Capture the cell that displays the provided text and extract its (X, Y) central coordinate. 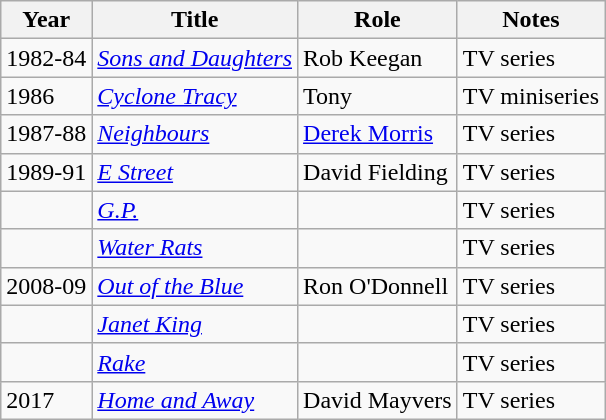
Water Rats (195, 248)
Title (195, 20)
Out of the Blue (195, 286)
1986 (46, 96)
2008-09 (46, 286)
2017 (46, 400)
1989-91 (46, 172)
1987-88 (46, 134)
Home and Away (195, 400)
David Mayvers (378, 400)
Derek Morris (378, 134)
E Street (195, 172)
Rake (195, 362)
1982-84 (46, 58)
Neighbours (195, 134)
Role (378, 20)
David Fielding (378, 172)
Year (46, 20)
Tony (378, 96)
Rob Keegan (378, 58)
Sons and Daughters (195, 58)
Cyclone Tracy (195, 96)
Janet King (195, 324)
Notes (530, 20)
G.P. (195, 210)
TV miniseries (530, 96)
Ron O'Donnell (378, 286)
